Output the [X, Y] coordinate of the center of the cell containing the given text.  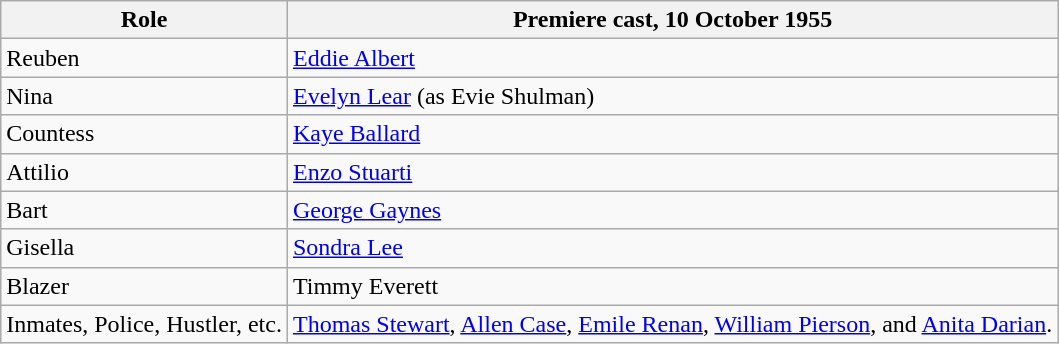
Inmates, Police, Hustler, etc. [144, 324]
Thomas Stewart, Allen Case, Emile Renan, William Pierson, and Anita Darian. [672, 324]
Bart [144, 210]
Attilio [144, 172]
Countess [144, 134]
Role [144, 20]
Nina [144, 96]
Eddie Albert [672, 58]
Gisella [144, 248]
Reuben [144, 58]
Sondra Lee [672, 248]
Kaye Ballard [672, 134]
Premiere cast, 10 October 1955 [672, 20]
Blazer [144, 286]
Timmy Everett [672, 286]
Evelyn Lear (as Evie Shulman) [672, 96]
George Gaynes [672, 210]
Enzo Stuarti [672, 172]
